Return the [x, y] coordinate for the center point of the cell that contains the specified text.  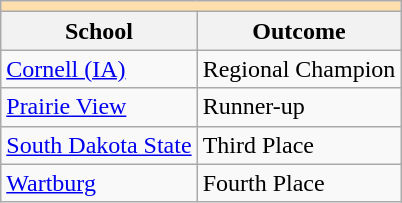
Regional Champion [299, 69]
Fourth Place [299, 183]
South Dakota State [99, 145]
Wartburg [99, 183]
School [99, 31]
Outcome [299, 31]
Prairie View [99, 107]
Cornell (IA) [99, 69]
Runner-up [299, 107]
Third Place [299, 145]
